Detect which cell encompasses the target text, then output its [x, y] center coordinate. 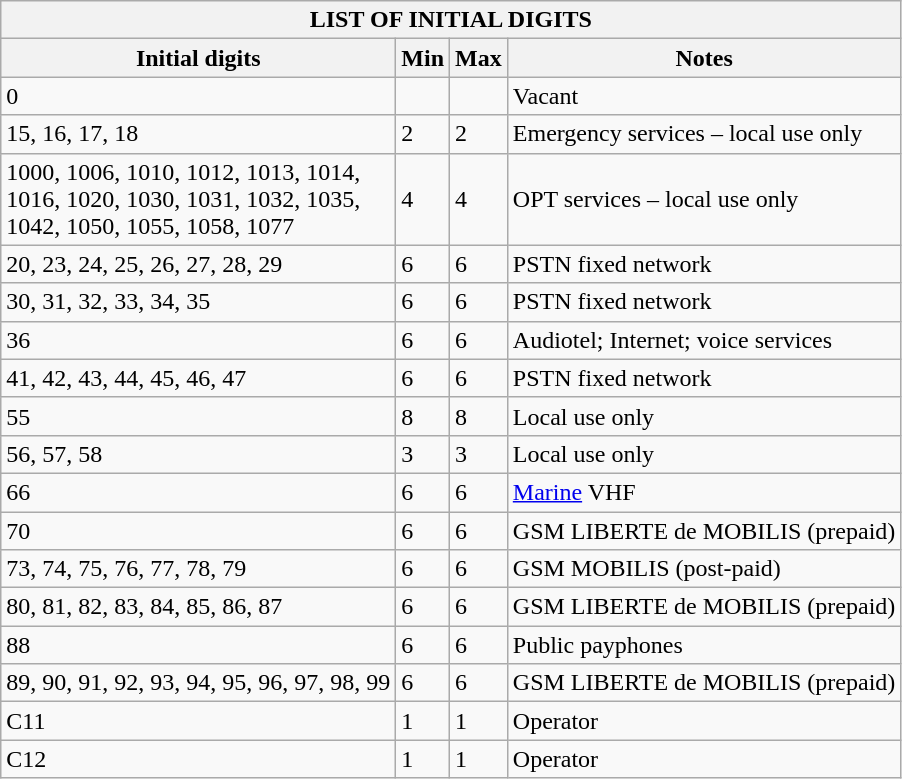
30, 31, 32, 33, 34, 35 [198, 302]
Notes [704, 58]
C11 [198, 721]
66 [198, 492]
89, 90, 91, 92, 93, 94, 95, 96, 97, 98, 99 [198, 683]
55 [198, 416]
88 [198, 645]
15, 16, 17, 18 [198, 134]
80, 81, 82, 83, 84, 85, 86, 87 [198, 607]
Max [479, 58]
41, 42, 43, 44, 45, 46, 47 [198, 378]
Marine VHF [704, 492]
C12 [198, 759]
70 [198, 531]
Public payphones [704, 645]
36 [198, 340]
GSM MOBILIS (post-paid) [704, 569]
56, 57, 58 [198, 454]
0 [198, 96]
Min [423, 58]
20, 23, 24, 25, 26, 27, 28, 29 [198, 264]
OPT services – local use only [704, 199]
1000, 1006, 1010, 1012, 1013, 1014,1016, 1020, 1030, 1031, 1032, 1035,1042, 1050, 1055, 1058, 1077 [198, 199]
73, 74, 75, 76, 77, 78, 79 [198, 569]
Initial digits [198, 58]
Emergency services – local use only [704, 134]
Audiotel; Internet; voice services [704, 340]
Vacant [704, 96]
LIST OF INITIAL DIGITS [451, 20]
